Return the (X, Y) coordinate for the center point of the cell that contains the specified text.  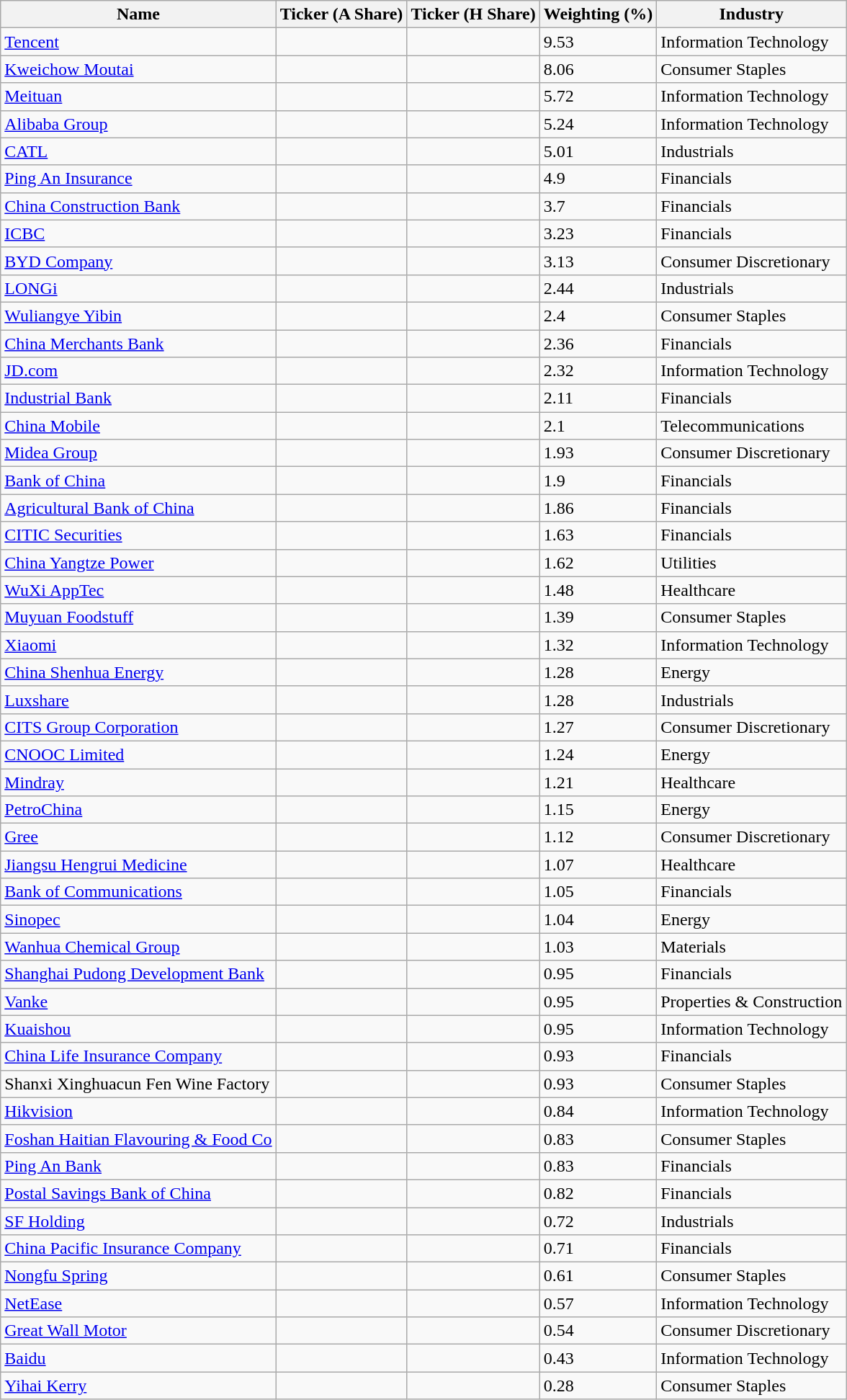
1.39 (598, 617)
1.03 (598, 947)
1.63 (598, 535)
3.13 (598, 261)
Mindray (138, 782)
Utilities (752, 563)
Wuliangye Yibin (138, 316)
Ticker (A Share) (341, 14)
China Yangtze Power (138, 563)
Ping An Insurance (138, 179)
Industry (752, 14)
Telecommunications (752, 426)
China Shenhua Energy (138, 672)
China Merchants Bank (138, 344)
0.57 (598, 1303)
8.06 (598, 69)
ICBC (138, 233)
0.28 (598, 1386)
9.53 (598, 42)
Muyuan Foodstuff (138, 617)
Luxshare (138, 700)
0.61 (598, 1276)
Kweichow Moutai (138, 69)
China Mobile (138, 426)
1.48 (598, 590)
2.36 (598, 344)
Baidu (138, 1358)
2.32 (598, 371)
Properties & Construction (752, 1002)
1.93 (598, 453)
0.43 (598, 1358)
1.32 (598, 645)
2.11 (598, 398)
0.84 (598, 1111)
Tencent (138, 42)
Materials (752, 947)
Sinopec (138, 919)
Industrial Bank (138, 398)
China Life Insurance Company (138, 1056)
Name (138, 14)
Shanghai Pudong Development Bank (138, 974)
Alibaba Group (138, 124)
Ticker (H Share) (473, 14)
1.86 (598, 508)
3.7 (598, 206)
Hikvision (138, 1111)
Yihai Kerry (138, 1386)
1.62 (598, 563)
LONGi (138, 288)
1.04 (598, 919)
Bank of Communications (138, 892)
2.4 (598, 316)
0.72 (598, 1221)
Kuaishou (138, 1029)
0.54 (598, 1331)
NetEase (138, 1303)
1.07 (598, 865)
1.27 (598, 727)
Wanhua Chemical Group (138, 947)
Ping An Bank (138, 1166)
JD.com (138, 371)
1.24 (598, 754)
CITS Group Corporation (138, 727)
5.72 (598, 97)
0.82 (598, 1193)
Agricultural Bank of China (138, 508)
Great Wall Motor (138, 1331)
Nongfu Spring (138, 1276)
3.23 (598, 233)
Xiaomi (138, 645)
4.9 (598, 179)
China Construction Bank (138, 206)
Vanke (138, 1002)
5.24 (598, 124)
PetroChina (138, 810)
Meituan (138, 97)
1.9 (598, 481)
1.12 (598, 837)
Weighting (%) (598, 14)
SF Holding (138, 1221)
Shanxi Xinghuacun Fen Wine Factory (138, 1084)
CNOOC Limited (138, 754)
0.71 (598, 1249)
5.01 (598, 151)
1.21 (598, 782)
1.15 (598, 810)
CITIC Securities (138, 535)
WuXi AppTec (138, 590)
CATL (138, 151)
2.1 (598, 426)
1.05 (598, 892)
Midea Group (138, 453)
Bank of China (138, 481)
BYD Company (138, 261)
Gree (138, 837)
2.44 (598, 288)
Postal Savings Bank of China (138, 1193)
Jiangsu Hengrui Medicine (138, 865)
Foshan Haitian Flavouring & Food Co (138, 1138)
China Pacific Insurance Company (138, 1249)
